Detect which cell encompasses the target text, then output its [x, y] center coordinate. 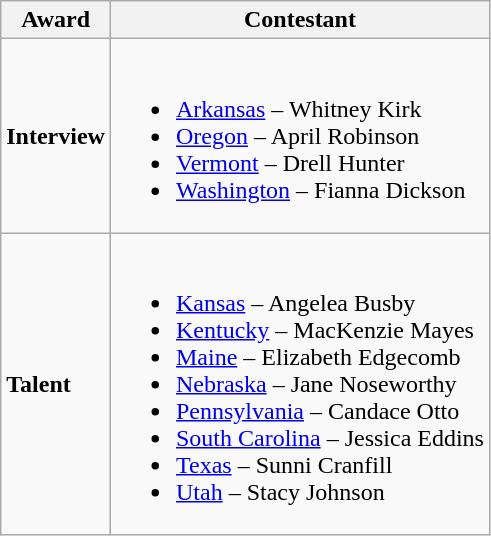
Contestant [300, 20]
Arkansas – Whitney Kirk Oregon – April Robinson Vermont – Drell Hunter Washington – Fianna Dickson [300, 136]
Talent [56, 384]
Award [56, 20]
Interview [56, 136]
